Locate the cell with the specified text and output its (X, Y) center coordinate. 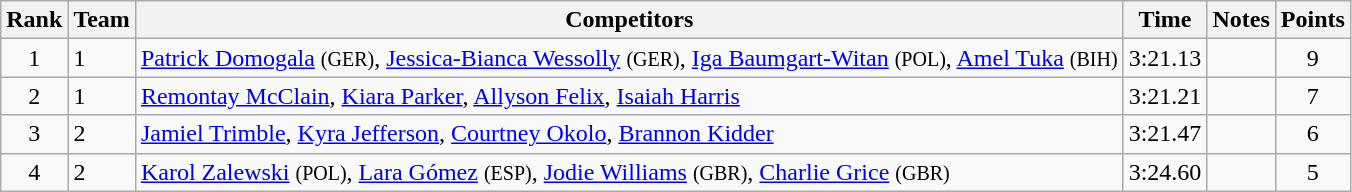
Jamiel Trimble, Kyra Jefferson, Courtney Okolo, Brannon Kidder (629, 134)
Points (1312, 20)
Rank (34, 20)
5 (1312, 172)
Notes (1241, 20)
7 (1312, 96)
Time (1165, 20)
3:24.60 (1165, 172)
3:21.21 (1165, 96)
Remontay McClain, Kiara Parker, Allyson Felix, Isaiah Harris (629, 96)
Competitors (629, 20)
3 (34, 134)
Patrick Domogala (GER), Jessica-Bianca Wessolly (GER), Iga Baumgart-Witan (POL), Amel Tuka (BIH) (629, 58)
6 (1312, 134)
3:21.13 (1165, 58)
4 (34, 172)
3:21.47 (1165, 134)
Team (102, 20)
Karol Zalewski (POL), Lara Gómez (ESP), Jodie Williams (GBR), Charlie Grice (GBR) (629, 172)
9 (1312, 58)
